Provide the (x, y) coordinate of the cell's center where the given text is located.  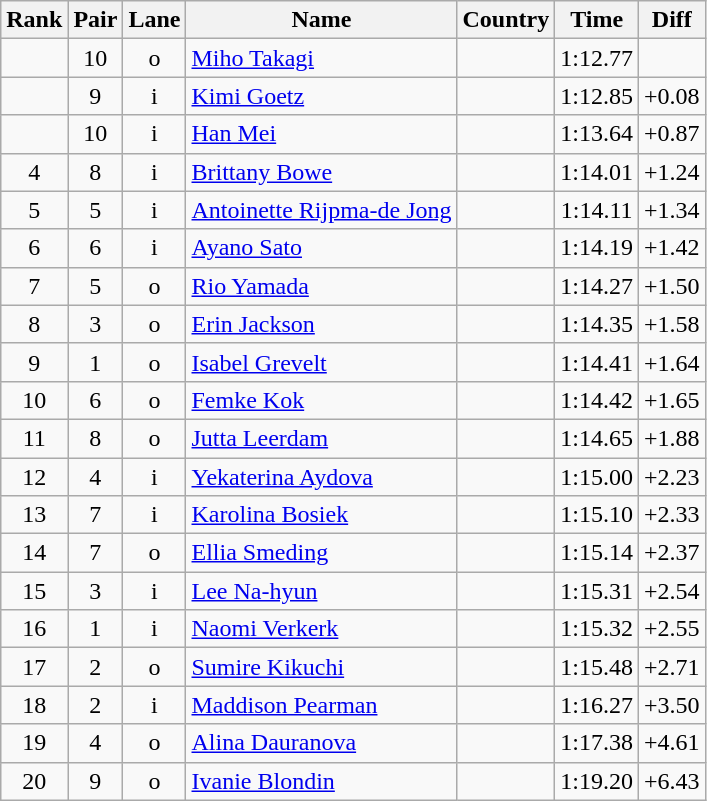
Kimi Goetz (322, 96)
Ayano Sato (322, 248)
1:13.64 (597, 134)
Ivanie Blondin (322, 781)
20 (34, 781)
1:15.00 (597, 477)
+2.23 (672, 477)
Rank (34, 20)
1:14.42 (597, 400)
+1.58 (672, 324)
Sumire Kikuchi (322, 667)
1:15.10 (597, 515)
Lane (154, 20)
Femke Kok (322, 400)
Jutta Leerdam (322, 438)
+1.65 (672, 400)
Erin Jackson (322, 324)
Pair (96, 20)
Name (322, 20)
+0.08 (672, 96)
Brittany Bowe (322, 172)
1:15.32 (597, 629)
Lee Na-hyun (322, 591)
+2.33 (672, 515)
+2.54 (672, 591)
+1.88 (672, 438)
1:14.41 (597, 362)
13 (34, 515)
+1.64 (672, 362)
17 (34, 667)
+3.50 (672, 705)
1:15.31 (597, 591)
+2.55 (672, 629)
Time (597, 20)
Han Mei (322, 134)
14 (34, 553)
1:19.20 (597, 781)
16 (34, 629)
+2.37 (672, 553)
1:12.85 (597, 96)
18 (34, 705)
1:16.27 (597, 705)
+1.34 (672, 210)
Antoinette Rijpma-de Jong (322, 210)
+1.24 (672, 172)
Karolina Bosiek (322, 515)
1:14.35 (597, 324)
Miho Takagi (322, 58)
Country (506, 20)
1:15.48 (597, 667)
Maddison Pearman (322, 705)
1:14.01 (597, 172)
19 (34, 743)
1:14.65 (597, 438)
+6.43 (672, 781)
+1.50 (672, 286)
+1.42 (672, 248)
1:15.14 (597, 553)
Isabel Grevelt (322, 362)
1:14.11 (597, 210)
+4.61 (672, 743)
Diff (672, 20)
1:14.19 (597, 248)
11 (34, 438)
1:14.27 (597, 286)
1:12.77 (597, 58)
1:17.38 (597, 743)
15 (34, 591)
Alina Dauranova (322, 743)
+2.71 (672, 667)
Ellia Smeding (322, 553)
12 (34, 477)
Yekaterina Aydova (322, 477)
+0.87 (672, 134)
Naomi Verkerk (322, 629)
Rio Yamada (322, 286)
